Determine the [X, Y] coordinate at the center of the cell enclosing the given text.  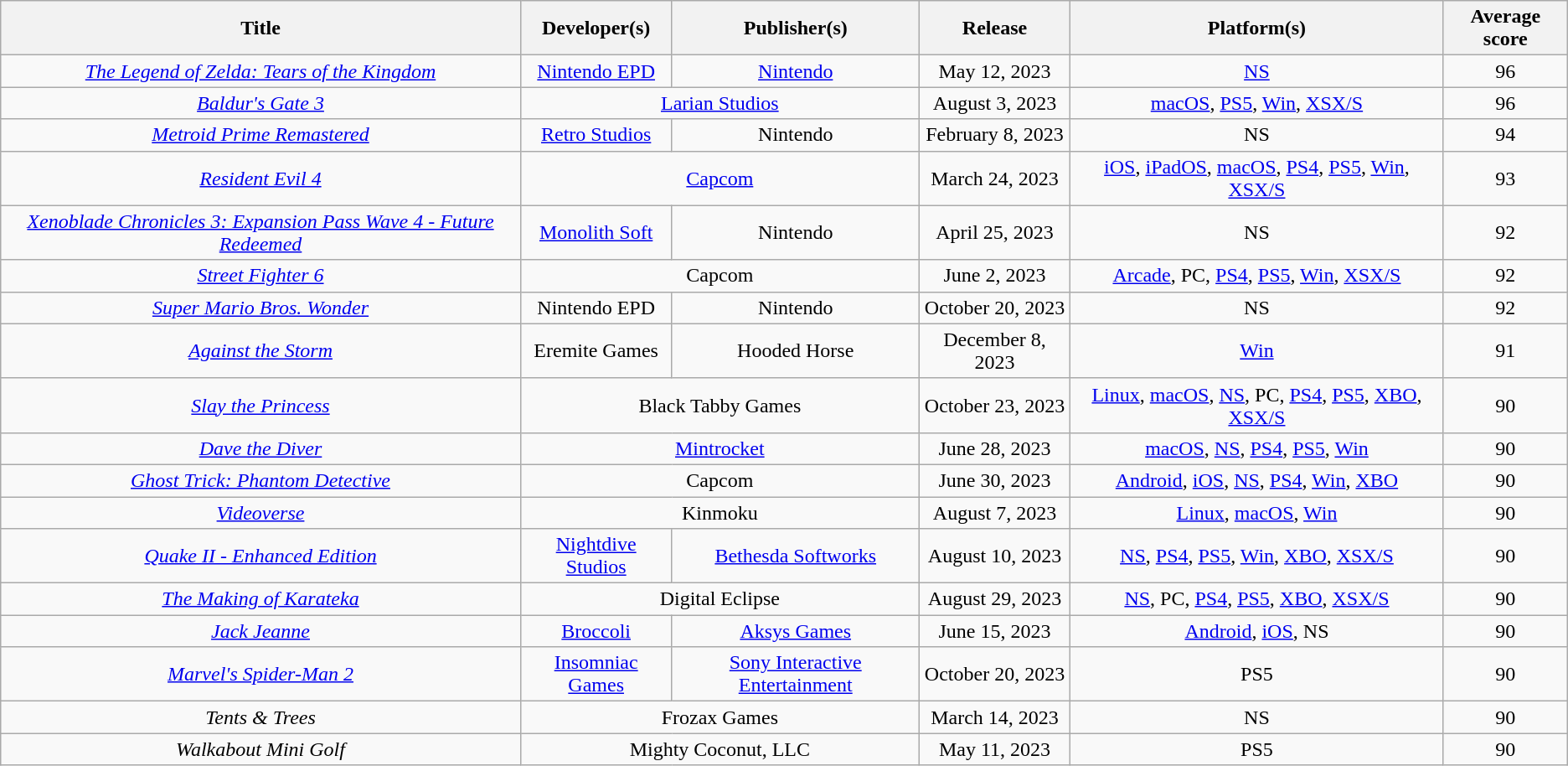
91 [1505, 350]
93 [1505, 178]
Insomniac Games [596, 674]
The Legend of Zelda: Tears of the Kingdom [261, 71]
Release [994, 28]
Quake II - Enhanced Edition [261, 556]
February 8, 2023 [994, 135]
Sony Interactive Entertainment [796, 674]
Win [1257, 350]
Tents & Trees [261, 717]
Resident Evil 4 [261, 178]
Mintrocket [720, 448]
Android, iOS, NS [1257, 631]
May 11, 2023 [994, 749]
Mighty Coconut, LLC [720, 749]
Larian Studios [720, 103]
94 [1505, 135]
June 2, 2023 [994, 276]
Nightdive Studios [596, 556]
Kinmoku [720, 512]
June 30, 2023 [994, 480]
Metroid Prime Remastered [261, 135]
April 25, 2023 [994, 233]
May 12, 2023 [994, 71]
Linux, macOS, Win [1257, 512]
October 23, 2023 [994, 406]
Title [261, 28]
August 29, 2023 [994, 599]
Videoverse [261, 512]
Slay the Princess [261, 406]
Super Mario Bros. Wonder [261, 308]
Street Fighter 6 [261, 276]
Baldur's Gate 3 [261, 103]
August 3, 2023 [994, 103]
Hooded Horse [796, 350]
Retro Studios [596, 135]
June 28, 2023 [994, 448]
iOS, iPadOS, macOS, PS4, PS5, Win, XSX/S [1257, 178]
Eremite Games [596, 350]
Platform(s) [1257, 28]
macOS, NS, PS4, PS5, Win [1257, 448]
Developer(s) [596, 28]
Black Tabby Games [720, 406]
March 24, 2023 [994, 178]
Publisher(s) [796, 28]
Frozax Games [720, 717]
Ghost Trick: Phantom Detective [261, 480]
The Making of Karateka [261, 599]
Dave the Diver [261, 448]
Average score [1505, 28]
December 8, 2023 [994, 350]
Digital Eclipse [720, 599]
Arcade, PC, PS4, PS5, Win, XSX/S [1257, 276]
June 15, 2023 [994, 631]
August 7, 2023 [994, 512]
Xenoblade Chronicles 3: Expansion Pass Wave 4 - Future Redeemed [261, 233]
March 14, 2023 [994, 717]
Bethesda Softworks [796, 556]
Broccoli [596, 631]
Linux, macOS, NS, PC, PS4, PS5, XBO, XSX/S [1257, 406]
Against the Storm [261, 350]
macOS, PS5, Win, XSX/S [1257, 103]
Jack Jeanne [261, 631]
August 10, 2023 [994, 556]
Walkabout Mini Golf [261, 749]
Monolith Soft [596, 233]
Aksys Games [796, 631]
NS, PS4, PS5, Win, XBO, XSX/S [1257, 556]
Marvel's Spider-Man 2 [261, 674]
NS, PC, PS4, PS5, XBO, XSX/S [1257, 599]
Android, iOS, NS, PS4, Win, XBO [1257, 480]
